Provide the (x, y) coordinate of the cell's center where the given text is located.  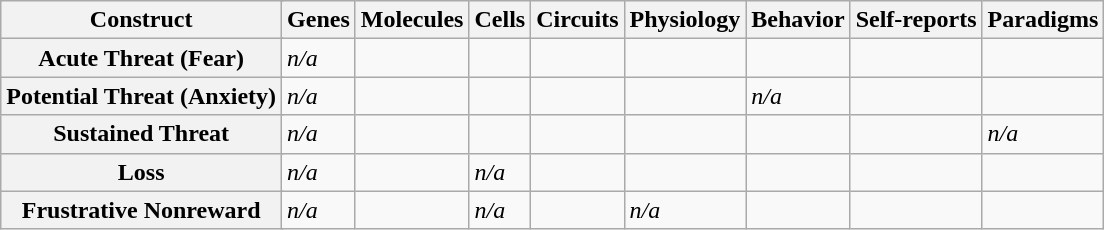
Potential Threat (Anxiety) (142, 96)
Self-reports (916, 20)
Loss (142, 172)
Molecules (412, 20)
Construct (142, 20)
Behavior (798, 20)
Sustained Threat (142, 134)
Acute Threat (Fear) (142, 58)
Frustrative Nonreward (142, 210)
Physiology (685, 20)
Paradigms (1043, 20)
Genes (319, 20)
Cells (500, 20)
Circuits (578, 20)
